From the cell containing the given text, extract its center point as (X, Y) coordinate. 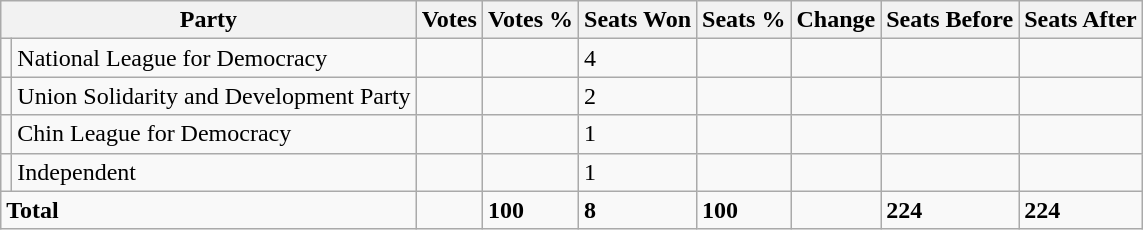
Independent (214, 172)
Seats Won (638, 20)
Seats Before (950, 20)
4 (638, 58)
Change (836, 20)
8 (638, 210)
Seats % (744, 20)
Party (208, 20)
Votes (449, 20)
Votes % (530, 20)
Union Solidarity and Development Party (214, 96)
National League for Democracy (214, 58)
2 (638, 96)
Seats After (1081, 20)
Chin League for Democracy (214, 134)
Total (208, 210)
